Detect which cell encompasses the target text, then output its (X, Y) center coordinate. 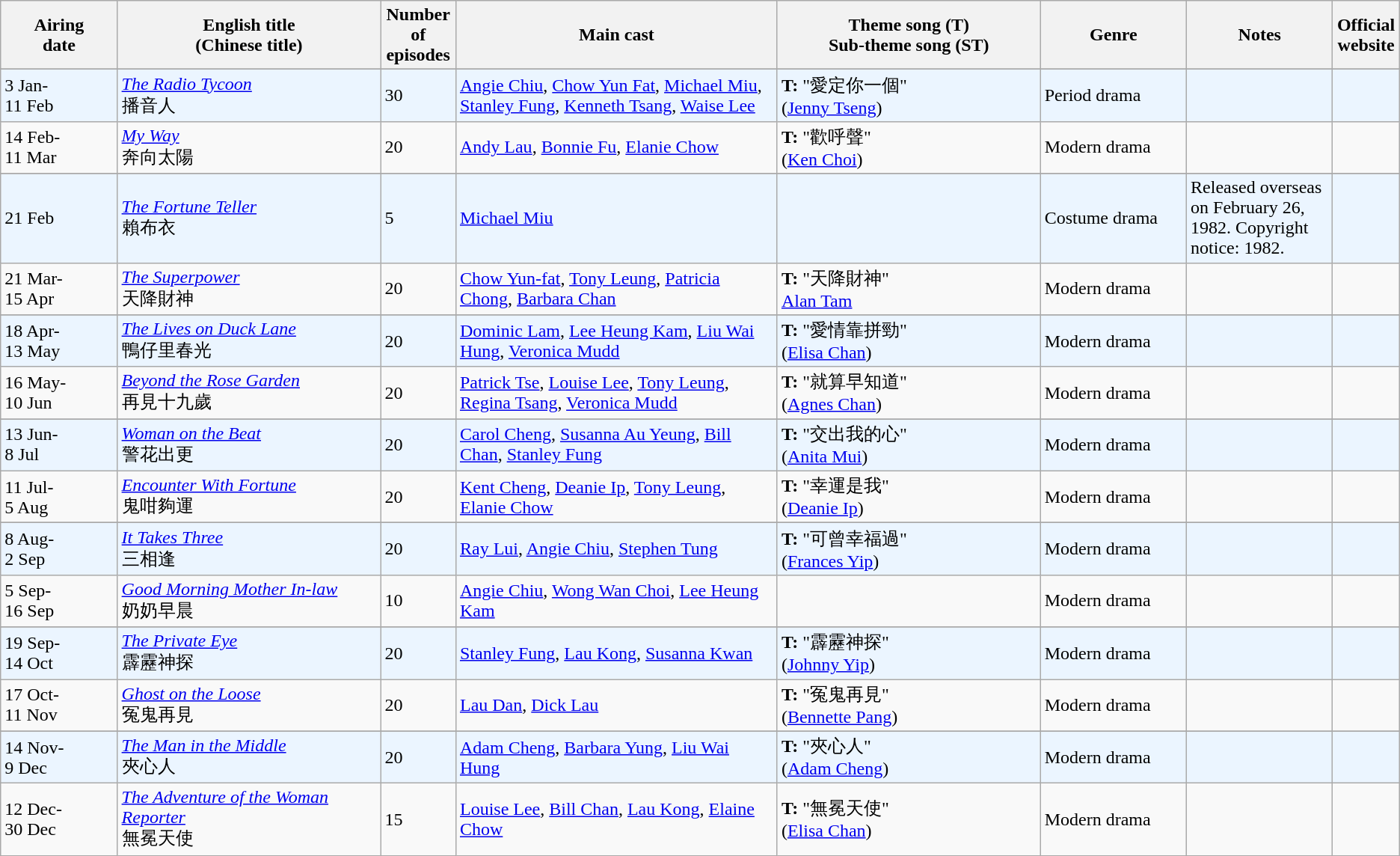
Lau Dan, Dick Lau (616, 706)
5 (419, 218)
Official website (1366, 35)
10 (419, 601)
12 Dec- 30 Dec (59, 820)
Good Morning Mother In-law 奶奶早晨 (249, 601)
Michael Miu (616, 218)
Ghost on the Loose 冤鬼再見 (249, 706)
19 Sep- 14 Oct (59, 653)
Released overseas on February 26, 1982. Copyright notice: 1982. (1259, 218)
15 (419, 820)
11 Jul- 5 Aug (59, 497)
T: "交出我的心" (Anita Mui) (909, 445)
21 Feb (59, 218)
It Takes Three 三相逢 (249, 549)
T: "幸運是我" (Deanie Ip) (909, 497)
30 (419, 96)
Carol Cheng, Susanna Au Yeung, Bill Chan, Stanley Fung (616, 445)
The Fortune Teller 賴布衣 (249, 218)
Patrick Tse, Louise Lee, Tony Leung, Regina Tsang, Veronica Mudd (616, 393)
The Man in the Middle 夾心人 (249, 757)
Woman on the Beat 警花出更 (249, 445)
T: "愛定你一個" (Jenny Tseng) (909, 96)
Chow Yun-fat, Tony Leung, Patricia Chong, Barbara Chan (616, 289)
Andy Lau, Bonnie Fu, Elanie Chow (616, 147)
Encounter With Fortune 鬼咁夠運 (249, 497)
The Adventure of the Woman Reporter 無冕天使 (249, 820)
Number of episodes (419, 35)
14 Nov- 9 Dec (59, 757)
16 May- 10 Jun (59, 393)
Beyond the Rose Garden 再見十九歲 (249, 393)
Genre (1113, 35)
Kent Cheng, Deanie Ip, Tony Leung, Elanie Chow (616, 497)
T: "歡呼聲" (Ken Choi) (909, 147)
21 Mar- 15 Apr (59, 289)
Notes (1259, 35)
Stanley Fung, Lau Kong, Susanna Kwan (616, 653)
My Way 奔向太陽 (249, 147)
5 Sep- 16 Sep (59, 601)
17 Oct- 11 Nov (59, 706)
Period drama (1113, 96)
T: "愛情靠拼勁" (Elisa Chan) (909, 341)
18 Apr- 13 May (59, 341)
T: "天降財神" Alan Tam (909, 289)
T: "霹靂神探" (Johnny Yip) (909, 653)
Airingdate (59, 35)
Louise Lee, Bill Chan, Lau Kong, Elaine Chow (616, 820)
13 Jun- 8 Jul (59, 445)
The Radio Tycoon 播音人 (249, 96)
3 Jan- 11 Feb (59, 96)
The Private Eye 霹靂神探 (249, 653)
Theme song (T) Sub-theme song (ST) (909, 35)
Ray Lui, Angie Chiu, Stephen Tung (616, 549)
T: "冤鬼再見" (Bennette Pang) (909, 706)
Angie Chiu, Chow Yun Fat, Michael Miu, Stanley Fung, Kenneth Tsang, Waise Lee (616, 96)
14 Feb- 11 Mar (59, 147)
Angie Chiu, Wong Wan Choi, Lee Heung Kam (616, 601)
Adam Cheng, Barbara Yung, Liu Wai Hung (616, 757)
Dominic Lam, Lee Heung Kam, Liu Wai Hung, Veronica Mudd (616, 341)
8 Aug- 2 Sep (59, 549)
T: "無冕天使" (Elisa Chan) (909, 820)
The Superpower 天降財神 (249, 289)
T: "就算早知道" (Agnes Chan) (909, 393)
The Lives on Duck Lane 鴨仔里春光 (249, 341)
English title (Chinese title) (249, 35)
T: "夾心人" (Adam Cheng) (909, 757)
T: "可曾幸福過" (Frances Yip) (909, 549)
Costume drama (1113, 218)
Main cast (616, 35)
